Locate the cell with the specified text and output its [X, Y] center coordinate. 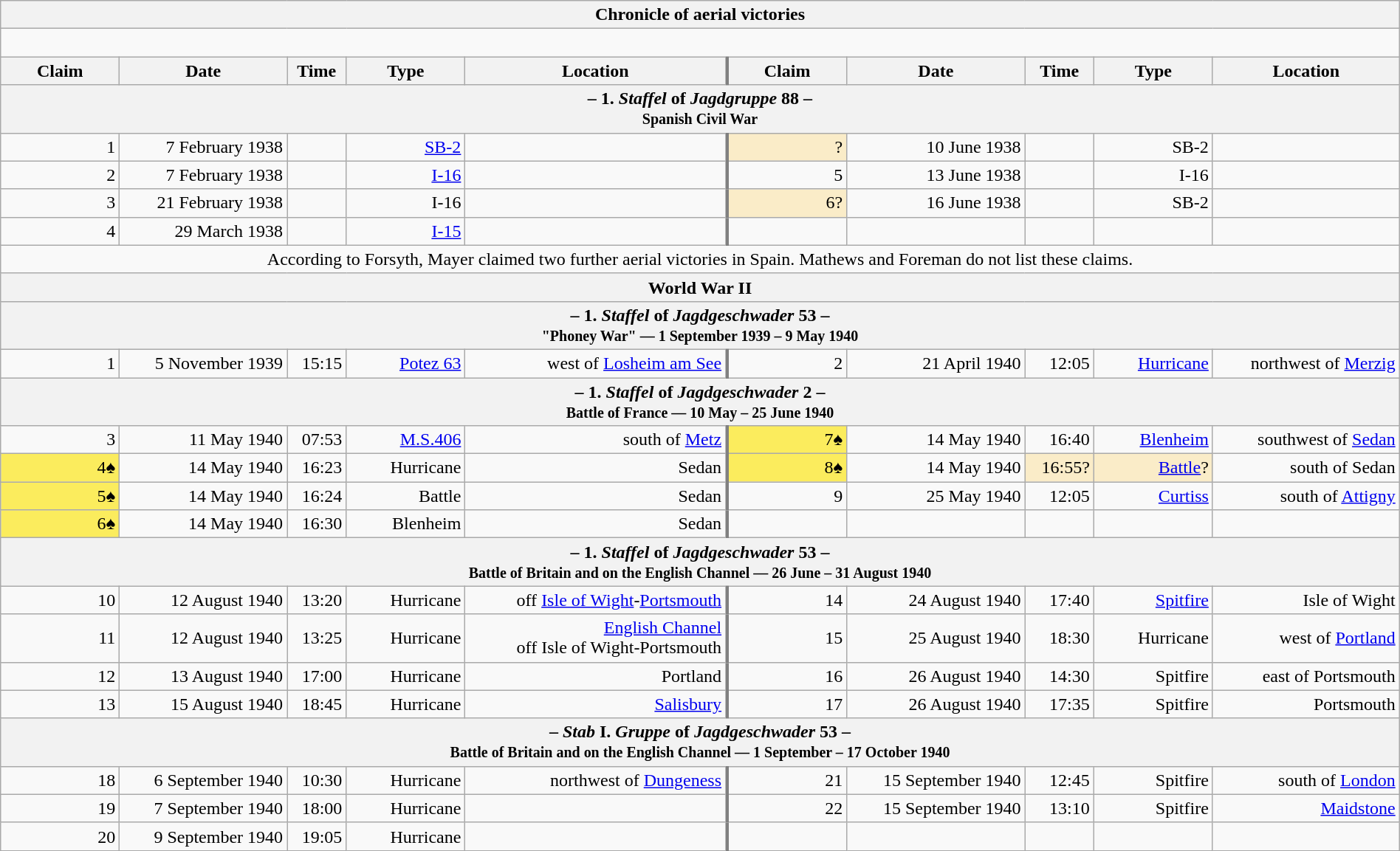
9 September 1940 [204, 836]
24 August 1940 [936, 600]
– 1. Staffel of Jagdgeschwader 53 –"Phoney War" — 1 September 1939 – 9 May 1940 [700, 325]
– 1. Staffel of Jagdgeschwader 2 –Battle of France — 10 May – 25 June 1940 [700, 402]
6 September 1940 [204, 780]
Curtiss [1153, 496]
13:10 [1059, 808]
18 [61, 780]
Battle? [1153, 468]
13 [61, 704]
5 November 1939 [204, 363]
25 May 1940 [936, 496]
16:40 [1059, 440]
7 September 1940 [204, 808]
Salisbury [596, 704]
south of Attigny [1305, 496]
4 [61, 231]
22 [787, 808]
13:25 [317, 638]
17:00 [317, 676]
– 1. Staffel of Jagdgeschwader 53 –Battle of Britain and on the English Channel — 26 June – 31 August 1940 [700, 562]
07:53 [317, 440]
south of Metz [596, 440]
– Stab I. Gruppe of Jagdgeschwader 53 –Battle of Britain and on the English Channel — 1 September – 17 October 1940 [700, 743]
Battle [406, 496]
20 [61, 836]
According to Forsyth, Mayer claimed two further aerial victories in Spain. Mathews and Foreman do not list these claims. [700, 259]
16 June 1938 [936, 203]
4♠ [61, 468]
10 [61, 600]
M.S.406 [406, 440]
21 February 1938 [204, 203]
12 [61, 676]
World War II [700, 287]
17 [787, 704]
south of Sedan [1305, 468]
16:23 [317, 468]
21 April 1940 [936, 363]
17:40 [1059, 600]
– 1. Staffel of Jagdgruppe 88 –Spanish Civil War [700, 109]
5♠ [61, 496]
8♠ [787, 468]
south of London [1305, 780]
Maidstone [1305, 808]
13:20 [317, 600]
west of Portland [1305, 638]
Portland [596, 676]
13 August 1940 [204, 676]
off Isle of Wight-Portsmouth [596, 600]
11 May 1940 [204, 440]
15 [787, 638]
Chronicle of aerial victories [700, 15]
5 [787, 175]
Portsmouth [1305, 704]
16:55? [1059, 468]
southwest of Sedan [1305, 440]
18:45 [317, 704]
Potez 63 [406, 363]
10 June 1938 [936, 147]
29 March 1938 [204, 231]
25 August 1940 [936, 638]
10:30 [317, 780]
17:35 [1059, 704]
? [787, 147]
I-15 [406, 231]
west of Losheim am See [596, 363]
7♠ [787, 440]
13 June 1938 [936, 175]
16:30 [317, 524]
16 [787, 676]
14:30 [1059, 676]
9 [787, 496]
Isle of Wight [1305, 600]
15 August 1940 [204, 704]
18:30 [1059, 638]
6? [787, 203]
19:05 [317, 836]
east of Portsmouth [1305, 676]
14 [787, 600]
15:15 [317, 363]
19 [61, 808]
6♠ [61, 524]
16:24 [317, 496]
English Channeloff Isle of Wight-Portsmouth [596, 638]
18:00 [317, 808]
21 [787, 780]
northwest of Dungeness [596, 780]
12:45 [1059, 780]
11 [61, 638]
northwest of Merzig [1305, 363]
